For the text-containing cell, return its midpoint in [X, Y] coordinate format. 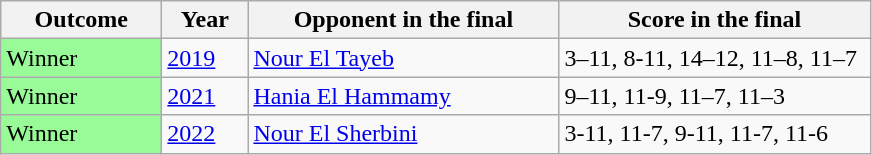
Hania El Hammamy [404, 96]
3–11, 8-11, 14–12, 11–8, 11–7 [714, 58]
2022 [205, 134]
Opponent in the final [404, 20]
Nour El Tayeb [404, 58]
Outcome [82, 20]
2019 [205, 58]
Year [205, 20]
Nour El Sherbini [404, 134]
2021 [205, 96]
Score in the final [714, 20]
3-11, 11-7, 9-11, 11-7, 11-6 [714, 134]
9–11, 11-9, 11–7, 11–3 [714, 96]
